Return [X, Y] of the center of cell containing provided text 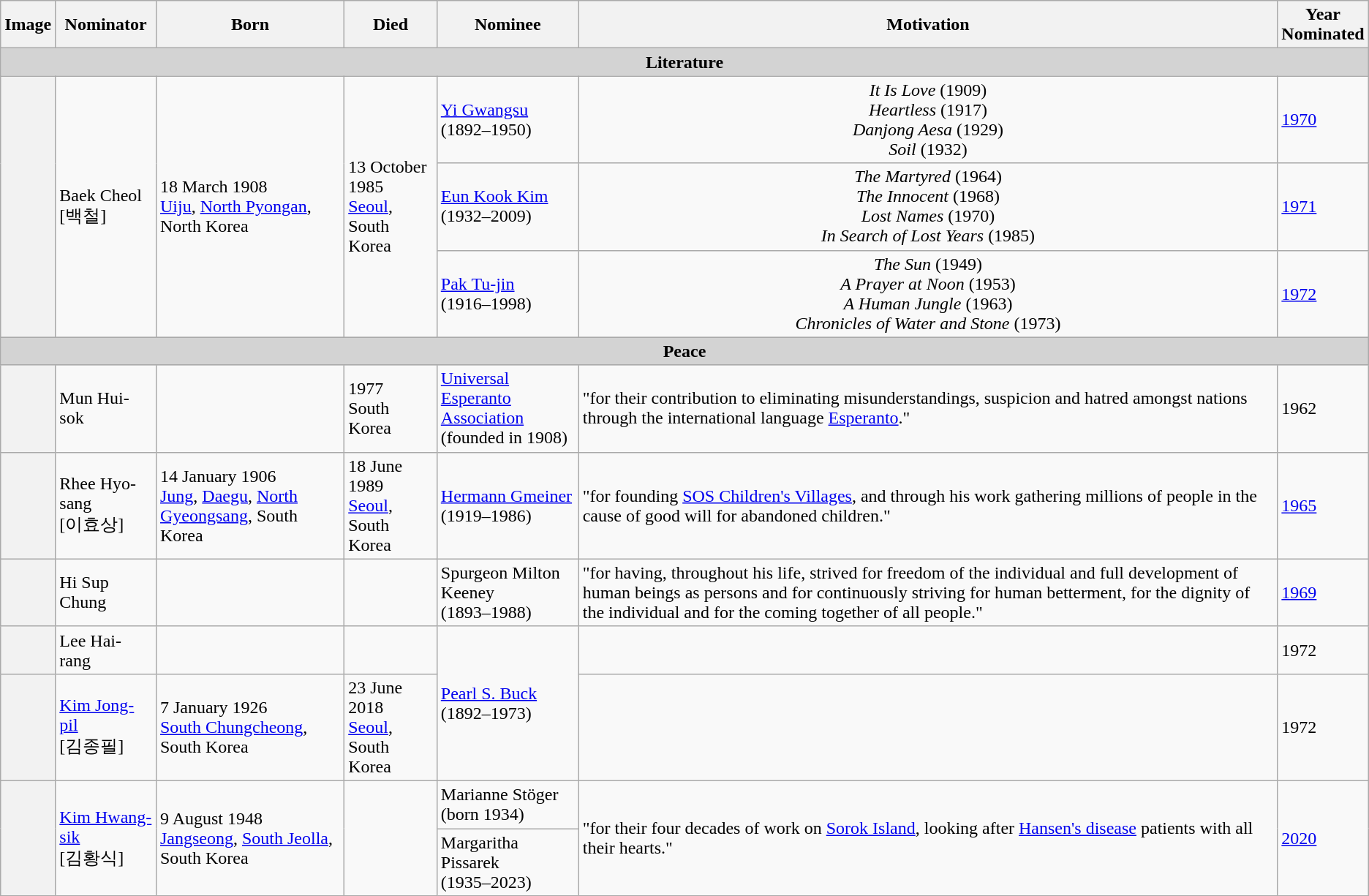
"for their contribution to eliminating misunderstandings, suspicion and hatred amongst nations through the international language Esperanto." [928, 408]
18 March 1908 Uiju, North Pyongan, North Korea [250, 206]
Kim Jong-pil[김종필] [106, 727]
9 August 1948 Jangseong, South Jeolla, South Korea [250, 838]
Rhee Hyo-sang [이효상] [106, 505]
1977 South Korea [391, 408]
Nominator [106, 25]
Image [28, 25]
18 June 1989 Seoul, South Korea [391, 505]
Mun Hui-sok [106, 408]
Pearl S. Buck (1892–1973) [508, 704]
13 October 1985 Seoul, South Korea [391, 206]
Hi Sup Chung [106, 592]
Nominee [508, 25]
1965 [1323, 505]
Baek Cheol[백철] [106, 206]
The Sun (1949)A Prayer at Noon (1953)A Human Jungle (1963)Chronicles of Water and Stone (1973) [928, 294]
Died [391, 25]
Marianne Stöger(born 1934) [508, 805]
Eun Kook Kim (1932–2009) [508, 206]
Spurgeon Milton Keeney (1893–1988) [508, 592]
1969 [1323, 592]
1970 [1323, 120]
1962 [1323, 408]
Lee Hai-rang [106, 650]
2020 [1323, 838]
Peace [684, 351]
Kim Hwang-sik[김황식] [106, 838]
Motivation [928, 25]
1971 [1323, 206]
"for their four decades of work on Sorok Island, looking after Hansen's disease patients with all their hearts." [928, 838]
Year Nominated [1323, 25]
Hermann Gmeiner (1919–1986) [508, 505]
The Martyred (1964)The Innocent (1968)Lost Names (1970)In Search of Lost Years (1985) [928, 206]
Yi Gwangsu (1892–1950) [508, 120]
14 January 1906 Jung, Daegu, North Gyeongsang, South Korea [250, 505]
Pak Tu-jin(1916–1998) [508, 294]
Universal Esperanto Association (founded in 1908) [508, 408]
7 January 1926 South Chungcheong, South Korea [250, 727]
"for founding SOS Children's Villages, and through his work gathering millions of people in the cause of good will for abandoned children." [928, 505]
Margaritha Pissarek(1935–2023) [508, 862]
Born [250, 25]
Literature [684, 62]
23 June 2018 Seoul, South Korea [391, 727]
It Is Love (1909)Heartless (1917)Danjong Aesa (1929)Soil (1932) [928, 120]
